For the text-containing cell, return its midpoint in (x, y) coordinate format. 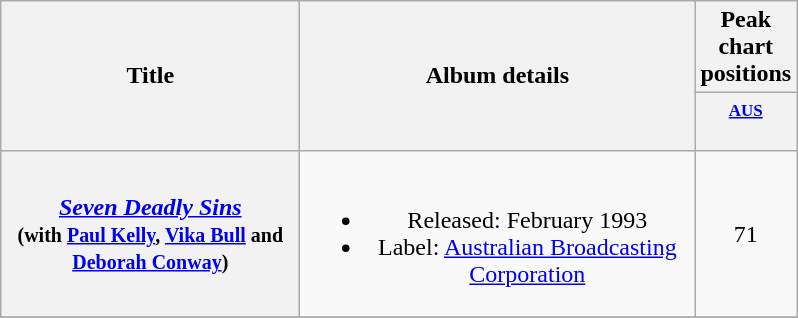
71 (746, 234)
Released: February 1993Label: Australian Broadcasting Corporation (498, 234)
AUS (746, 122)
Album details (498, 76)
Peak chart positions (746, 47)
Title (150, 76)
Seven Deadly Sins (with Paul Kelly, Vika Bull and Deborah Conway) (150, 234)
